For the text-containing cell, return its midpoint in [x, y] coordinate format. 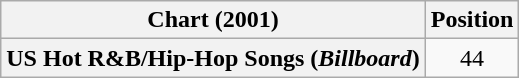
Position [472, 20]
US Hot R&B/Hip-Hop Songs (Billboard) [213, 58]
44 [472, 58]
Chart (2001) [213, 20]
